From the cell containing the given text, extract its center point as [x, y] coordinate. 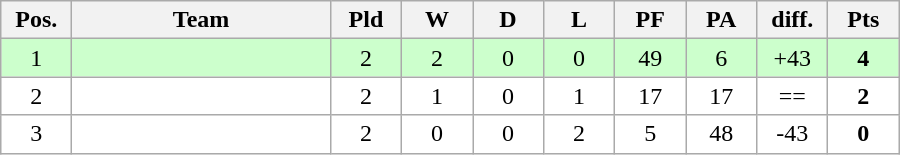
-43 [792, 134]
W [436, 20]
== [792, 96]
4 [864, 58]
6 [722, 58]
48 [722, 134]
Pld [366, 20]
3 [36, 134]
+43 [792, 58]
PF [650, 20]
49 [650, 58]
Team [202, 20]
Pos. [36, 20]
5 [650, 134]
diff. [792, 20]
PA [722, 20]
D [508, 20]
L [580, 20]
Pts [864, 20]
